Capture the cell that displays the provided text and extract its (x, y) central coordinate. 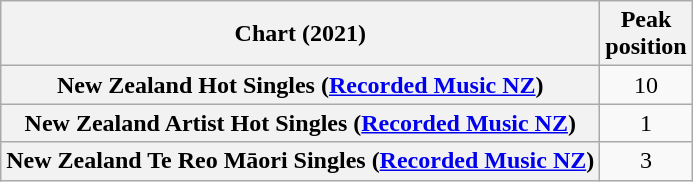
New Zealand Te Reo Māori Singles (Recorded Music NZ) (300, 161)
New Zealand Hot Singles (Recorded Music NZ) (300, 85)
3 (646, 161)
New Zealand Artist Hot Singles (Recorded Music NZ) (300, 123)
1 (646, 123)
10 (646, 85)
Chart (2021) (300, 34)
Peakposition (646, 34)
